Identify which cell holds the provided text, then report its (X, Y) central coordinate. 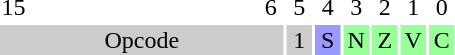
Opcode (142, 40)
Z (385, 40)
V (413, 40)
S (328, 40)
N (357, 40)
1 (299, 40)
C (442, 40)
